Find where the given text appears and provide that cell's center as [x, y] coordinate. 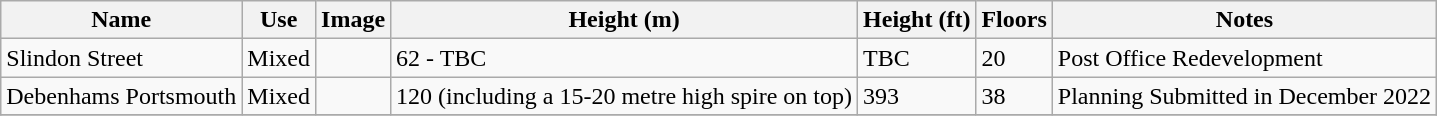
Post Office Redevelopment [1244, 58]
Height (ft) [917, 20]
Height (m) [624, 20]
393 [917, 96]
38 [1014, 96]
Floors [1014, 20]
120 (including a 15-20 metre high spire on top) [624, 96]
62 - TBC [624, 58]
Slindon Street [122, 58]
Planning Submitted in December 2022 [1244, 96]
Debenhams Portsmouth [122, 96]
Notes [1244, 20]
Image [354, 20]
TBC [917, 58]
20 [1014, 58]
Name [122, 20]
Use [279, 20]
